Output the [X, Y] coordinate of the center of the cell containing the given text.  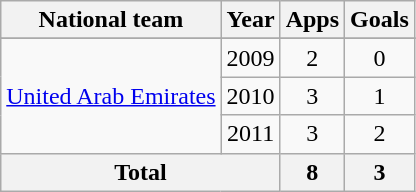
8 [312, 172]
Total [140, 172]
Year [250, 20]
2010 [250, 96]
Apps [312, 20]
2009 [250, 58]
1 [380, 96]
United Arab Emirates [111, 96]
0 [380, 58]
National team [111, 20]
Goals [380, 20]
2011 [250, 134]
